Return (x, y) of the center of cell containing provided text 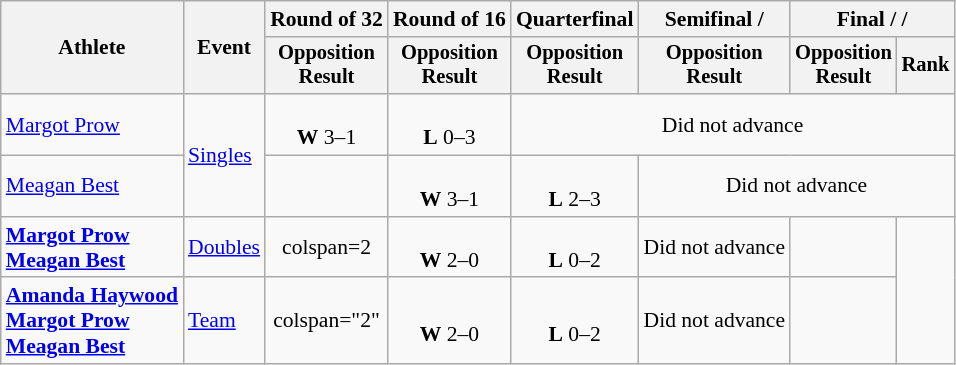
Event (224, 48)
Rank (926, 66)
Amanda HaywoodMargot ProwMeagan Best (92, 322)
L 2–3 (575, 186)
Team (224, 322)
colspan="2" (326, 322)
Margot ProwMeagan Best (92, 248)
Doubles (224, 248)
Round of 32 (326, 19)
Athlete (92, 48)
Final / / (872, 19)
Margot Prow (92, 124)
Semifinal / (714, 19)
Meagan Best (92, 186)
Quarterfinal (575, 19)
L 0–3 (450, 124)
Round of 16 (450, 19)
colspan=2 (326, 248)
Singles (224, 155)
